From the cell containing the given text, extract its center point as (X, Y) coordinate. 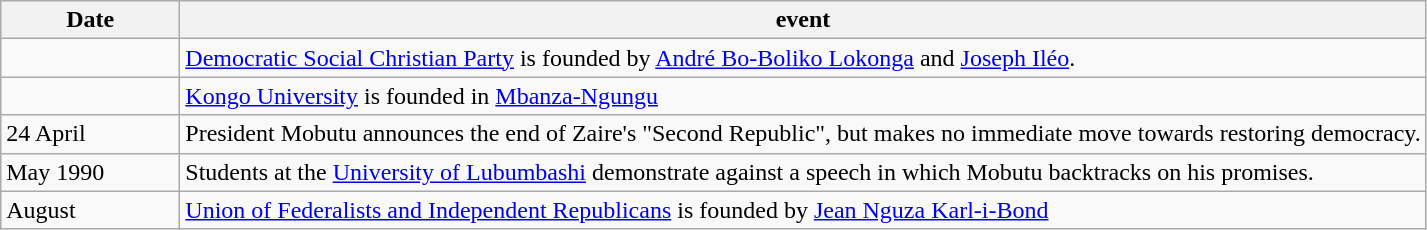
May 1990 (90, 172)
event (803, 20)
Democratic Social Christian Party is founded by André Bo-Boliko Lokonga and Joseph Iléo. (803, 58)
President Mobutu announces the end of Zaire's "Second Republic", but makes no immediate move towards restoring democracy. (803, 134)
Kongo University is founded in Mbanza-Ngungu (803, 96)
Students at the University of Lubumbashi demonstrate against a speech in which Mobutu backtracks on his promises. (803, 172)
Union of Federalists and Independent Republicans is founded by Jean Nguza Karl-i-Bond (803, 210)
Date (90, 20)
August (90, 210)
24 April (90, 134)
